Scan for the cell matching the given text and deliver its (X, Y) coordinate at center. 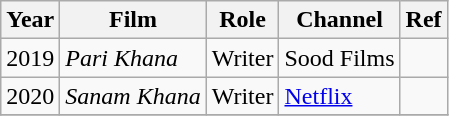
Ref (424, 20)
Channel (340, 20)
2020 (30, 96)
Sanam Khana (133, 96)
Film (133, 20)
Role (242, 20)
Sood Films (340, 58)
Year (30, 20)
2019 (30, 58)
Pari Khana (133, 58)
Netflix (340, 96)
